Detect which cell encompasses the target text, then output its (X, Y) center coordinate. 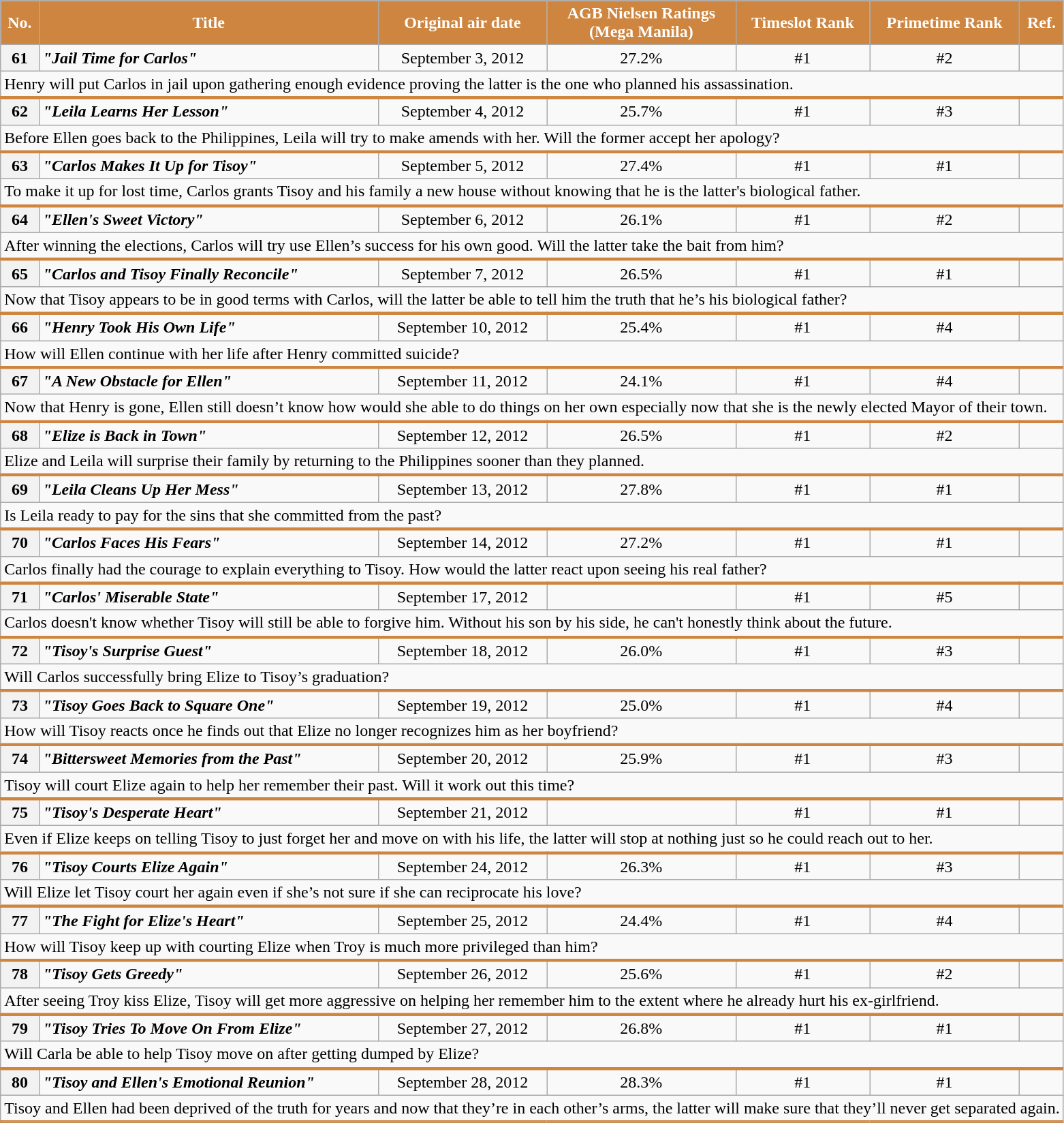
Even if Elize keeps on telling Tisoy to just forget her and move on with his life, the latter will stop at nothing just so he could reach out to her. (533, 840)
26.3% (642, 866)
Tisoy will court Elize again to help her remember their past. Will it work out this time? (533, 785)
"Carlos Makes It Up for Tisoy" (208, 166)
Will Carlos successfully bring Elize to Tisoy’s graduation? (533, 677)
September 7, 2012 (462, 273)
September 28, 2012 (462, 1082)
Will Carla be able to help Tisoy move on after getting dumped by Elize? (533, 1055)
"Tisoy and Ellen's Emotional Reunion" (208, 1082)
78 (20, 974)
September 18, 2012 (462, 651)
Carlos finally had the courage to explain everything to Tisoy. How would the latter react upon seeing his real father? (533, 570)
September 25, 2012 (462, 920)
76 (20, 866)
Now that Tisoy appears to be in good terms with Carlos, will the latter be able to tell him the truth that he’s his biological father? (533, 300)
"Tisoy Tries To Move On From Elize" (208, 1028)
#5 (945, 597)
"A New Obstacle for Ellen" (208, 381)
Primetime Rank (945, 23)
61 (20, 58)
Henry will put Carlos in jail upon gathering enough evidence proving the latter is the one who planned his assassination. (533, 84)
66 (20, 327)
"Henry Took His Own Life" (208, 327)
69 (20, 489)
68 (20, 435)
AGB Nielsen Ratings(Mega Manila) (642, 23)
"Leila Learns Her Lesson" (208, 111)
27.4% (642, 166)
26.8% (642, 1028)
"The Fight for Elize's Heart" (208, 920)
25.7% (642, 111)
24.1% (642, 381)
Carlos doesn't know whether Tisoy will still be able to forgive him. Without his son by his side, he can't honestly think about the future. (533, 624)
No. (20, 23)
September 3, 2012 (462, 58)
26.1% (642, 219)
73 (20, 705)
"Tisoy's Surprise Guest" (208, 651)
74 (20, 758)
"Tisoy Goes Back to Square One" (208, 705)
September 10, 2012 (462, 327)
77 (20, 920)
71 (20, 597)
"Ellen's Sweet Victory" (208, 219)
September 14, 2012 (462, 542)
72 (20, 651)
28.3% (642, 1082)
September 27, 2012 (462, 1028)
September 26, 2012 (462, 974)
27.8% (642, 489)
Ref. (1042, 23)
80 (20, 1082)
September 21, 2012 (462, 812)
September 17, 2012 (462, 597)
"Bittersweet Memories from the Past" (208, 758)
September 20, 2012 (462, 758)
September 6, 2012 (462, 219)
26.0% (642, 651)
How will Tisoy reacts once he finds out that Elize no longer recognizes him as her boyfriend? (533, 731)
How will Ellen continue with her life after Henry committed suicide? (533, 354)
79 (20, 1028)
"Carlos and Tisoy Finally Reconcile" (208, 273)
62 (20, 111)
Before Ellen goes back to the Philippines, Leila will try to make amends with her. Will the former accept her apology? (533, 138)
"Tisoy's Desperate Heart" (208, 812)
September 11, 2012 (462, 381)
September 13, 2012 (462, 489)
67 (20, 381)
September 4, 2012 (462, 111)
64 (20, 219)
After winning the elections, Carlos will try use Ellen’s success for his own good. Will the latter take the bait from him? (533, 246)
25.6% (642, 974)
"Carlos' Miserable State" (208, 597)
Is Leila ready to pay for the sins that she committed from the past? (533, 516)
25.4% (642, 327)
25.0% (642, 705)
"Tisoy Gets Greedy" (208, 974)
"Elize is Back in Town" (208, 435)
75 (20, 812)
63 (20, 166)
65 (20, 273)
September 12, 2012 (462, 435)
Elize and Leila will surprise their family by returning to the Philippines sooner than they planned. (533, 462)
Timeslot Rank (802, 23)
70 (20, 542)
September 24, 2012 (462, 866)
Title (208, 23)
To make it up for lost time, Carlos grants Tisoy and his family a new house without knowing that he is the latter's biological father. (533, 192)
After seeing Troy kiss Elize, Tisoy will get more aggressive on helping her remember him to the extent where he already hurt his ex-girlfriend. (533, 1001)
24.4% (642, 920)
Original air date (462, 23)
September 19, 2012 (462, 705)
How will Tisoy keep up with courting Elize when Troy is much more privileged than him? (533, 947)
"Tisoy Courts Elize Again" (208, 866)
25.9% (642, 758)
Will Elize let Tisoy court her again even if she’s not sure if she can reciprocate his love? (533, 893)
"Carlos Faces His Fears" (208, 542)
September 5, 2012 (462, 166)
"Leila Cleans Up Her Mess" (208, 489)
"Jail Time for Carlos" (208, 58)
